Find where the given text appears and provide that cell's center as [x, y] coordinate. 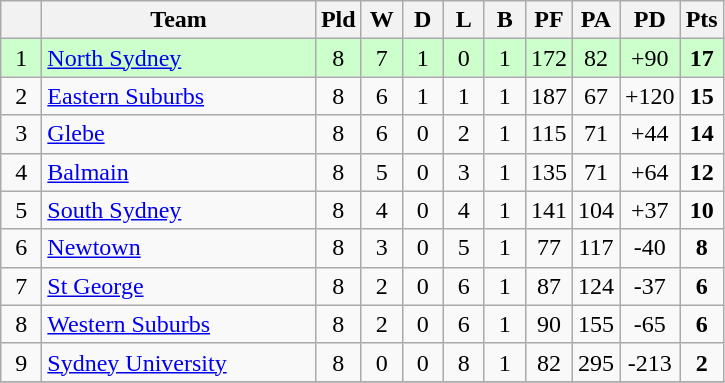
14 [702, 134]
155 [596, 324]
10 [702, 210]
90 [548, 324]
St George [179, 286]
+37 [650, 210]
77 [548, 248]
South Sydney [179, 210]
W [382, 20]
+64 [650, 172]
15 [702, 96]
295 [596, 362]
141 [548, 210]
North Sydney [179, 58]
Pts [702, 20]
B [504, 20]
Western Suburbs [179, 324]
17 [702, 58]
Balmain [179, 172]
D [422, 20]
187 [548, 96]
Eastern Suburbs [179, 96]
124 [596, 286]
-213 [650, 362]
PF [548, 20]
117 [596, 248]
L [464, 20]
Newtown [179, 248]
12 [702, 172]
+90 [650, 58]
Sydney University [179, 362]
87 [548, 286]
-65 [650, 324]
+44 [650, 134]
PA [596, 20]
115 [548, 134]
PD [650, 20]
Glebe [179, 134]
-37 [650, 286]
104 [596, 210]
67 [596, 96]
135 [548, 172]
Pld [338, 20]
+120 [650, 96]
9 [22, 362]
172 [548, 58]
-40 [650, 248]
Team [179, 20]
